Pinpoint the cell where the given text exists, returning its (X, Y) midpoint coordinate. 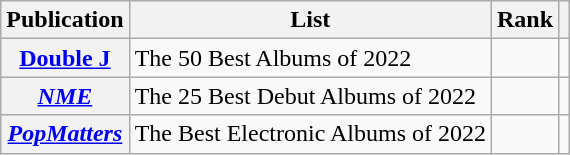
The 50 Best Albums of 2022 (310, 58)
The 25 Best Debut Albums of 2022 (310, 96)
Publication (65, 20)
Double J (65, 58)
The Best Electronic Albums of 2022 (310, 134)
PopMatters (65, 134)
List (310, 20)
NME (65, 96)
Rank (526, 20)
